For the text-containing cell, return its midpoint in [x, y] coordinate format. 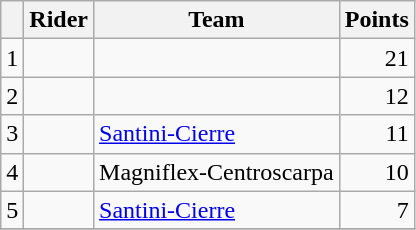
Team [217, 20]
4 [12, 172]
10 [376, 172]
Magniflex-Centroscarpa [217, 172]
7 [376, 210]
21 [376, 58]
Rider [59, 20]
11 [376, 134]
Points [376, 20]
1 [12, 58]
2 [12, 96]
5 [12, 210]
3 [12, 134]
12 [376, 96]
